Find where the given text appears and provide that cell's center as [X, Y] coordinate. 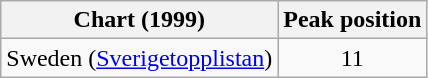
Sweden (Sverigetopplistan) [140, 58]
11 [352, 58]
Chart (1999) [140, 20]
Peak position [352, 20]
